Capture the cell that displays the provided text and extract its (X, Y) central coordinate. 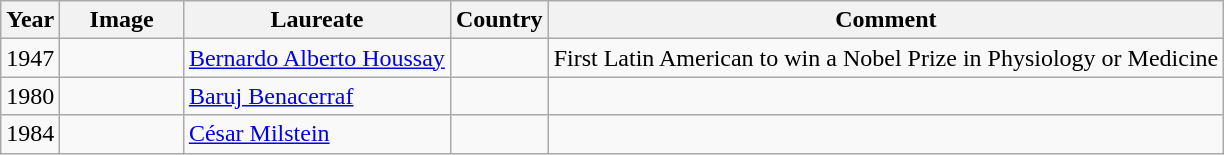
Country (499, 20)
Year (30, 20)
Laureate (316, 20)
Bernardo Alberto Houssay (316, 58)
Image (122, 20)
1947 (30, 58)
First Latin American to win a Nobel Prize in Physiology or Medicine (886, 58)
César Milstein (316, 134)
1980 (30, 96)
Comment (886, 20)
1984 (30, 134)
Baruj Benacerraf (316, 96)
